Scan for the cell matching the given text and deliver its (x, y) coordinate at center. 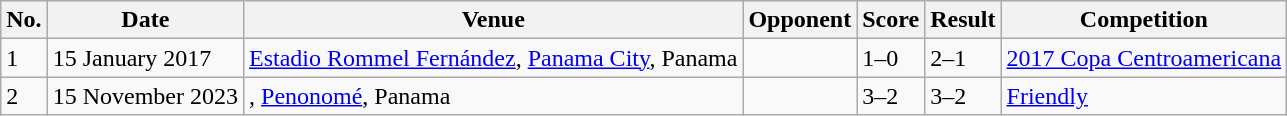
Opponent (800, 20)
2017 Copa Centroamericana (1144, 58)
Score (891, 20)
Estadio Rommel Fernández, Panama City, Panama (494, 58)
2–1 (963, 58)
Competition (1144, 20)
Date (145, 20)
2 (24, 96)
, Penonomé, Panama (494, 96)
1 (24, 58)
No. (24, 20)
Venue (494, 20)
15 January 2017 (145, 58)
1–0 (891, 58)
Result (963, 20)
15 November 2023 (145, 96)
Friendly (1144, 96)
